Provide the [x, y] coordinate of the cell's center where the given text is located.  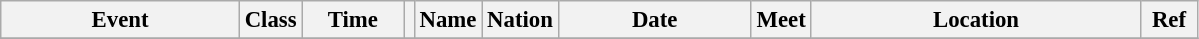
Nation [520, 20]
Event [120, 20]
Ref [1169, 20]
Location [976, 20]
Name [448, 20]
Time [353, 20]
Class [270, 20]
Meet [781, 20]
Date [654, 20]
